Output the [X, Y] coordinate of the center of the cell containing the given text.  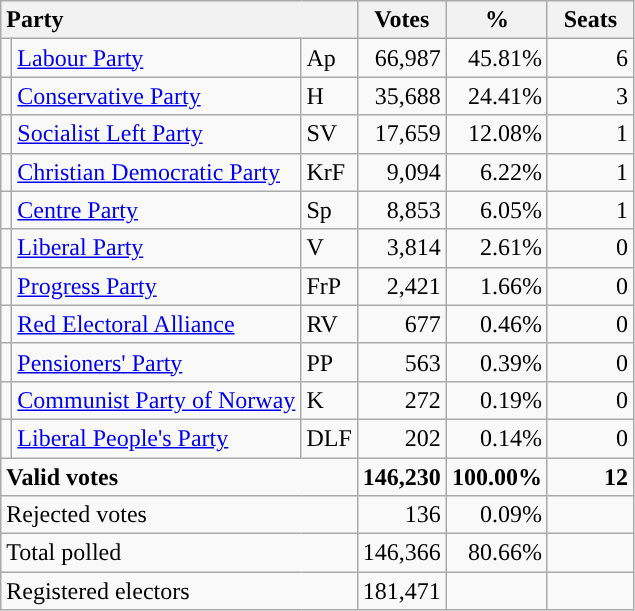
KrF [329, 172]
Centre Party [156, 210]
2,421 [402, 286]
80.66% [496, 553]
Valid votes [180, 477]
Conservative Party [156, 96]
12 [590, 477]
RV [329, 324]
Progress Party [156, 286]
Seats [590, 20]
6.22% [496, 172]
272 [402, 400]
% [496, 20]
Socialist Left Party [156, 134]
Communist Party of Norway [156, 400]
0.14% [496, 438]
24.41% [496, 96]
SV [329, 134]
Votes [402, 20]
9,094 [402, 172]
17,659 [402, 134]
181,471 [402, 591]
Liberal Party [156, 248]
3 [590, 96]
100.00% [496, 477]
0.46% [496, 324]
Pensioners' Party [156, 362]
8,853 [402, 210]
Liberal People's Party [156, 438]
Registered electors [180, 591]
146,366 [402, 553]
12.08% [496, 134]
DLF [329, 438]
3,814 [402, 248]
66,987 [402, 58]
0.19% [496, 400]
0.39% [496, 362]
Christian Democratic Party [156, 172]
677 [402, 324]
0.09% [496, 515]
136 [402, 515]
H [329, 96]
35,688 [402, 96]
V [329, 248]
6 [590, 58]
K [329, 400]
563 [402, 362]
PP [329, 362]
FrP [329, 286]
Rejected votes [180, 515]
Party [180, 20]
6.05% [496, 210]
Labour Party [156, 58]
2.61% [496, 248]
1.66% [496, 286]
Ap [329, 58]
Sp [329, 210]
202 [402, 438]
Red Electoral Alliance [156, 324]
146,230 [402, 477]
45.81% [496, 58]
Total polled [180, 553]
